Return the [X, Y] coordinate for the center point of the cell that contains the specified text.  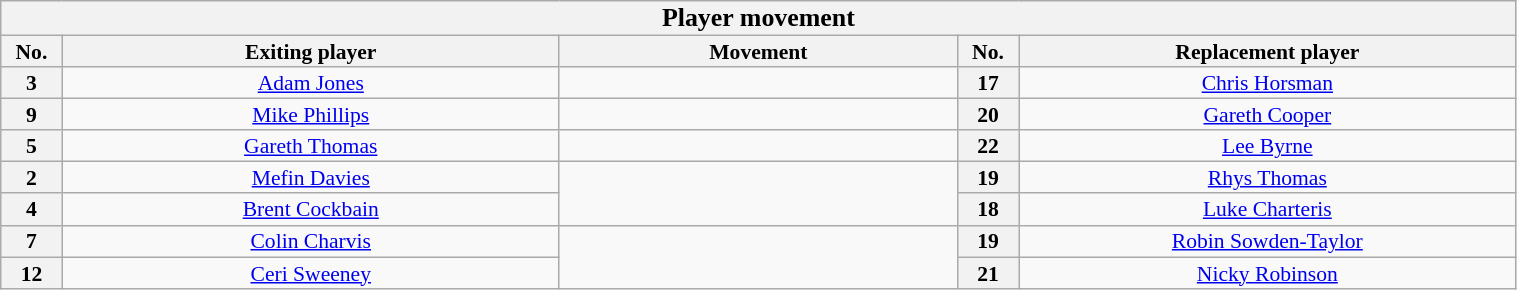
20 [988, 114]
Mike Phillips [310, 114]
2 [32, 178]
9 [32, 114]
Adam Jones [310, 82]
Gareth Thomas [310, 146]
Exiting player [310, 51]
Brent Cockbain [310, 209]
5 [32, 146]
Ceri Sweeney [310, 273]
Movement [758, 51]
17 [988, 82]
18 [988, 209]
Replacement player [1268, 51]
Luke Charteris [1268, 209]
12 [32, 273]
Lee Byrne [1268, 146]
Nicky Robinson [1268, 273]
Player movement [758, 18]
Rhys Thomas [1268, 178]
Mefin Davies [310, 178]
3 [32, 82]
21 [988, 273]
Chris Horsman [1268, 82]
Gareth Cooper [1268, 114]
22 [988, 146]
4 [32, 209]
Robin Sowden-Taylor [1268, 241]
Colin Charvis [310, 241]
7 [32, 241]
